Scan for the cell matching the given text and deliver its [x, y] coordinate at center. 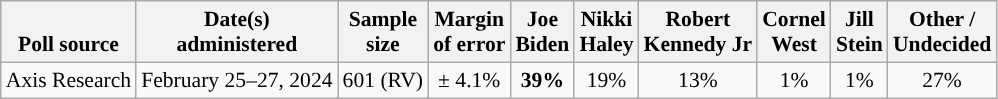
NikkiHaley [606, 32]
Other /Undecided [942, 32]
13% [698, 80]
27% [942, 80]
CornelWest [794, 32]
Marginof error [469, 32]
Poll source [68, 32]
± 4.1% [469, 80]
39% [542, 80]
601 (RV) [384, 80]
19% [606, 80]
RobertKennedy Jr [698, 32]
JillStein [860, 32]
JoeBiden [542, 32]
February 25–27, 2024 [236, 80]
Samplesize [384, 32]
Axis Research [68, 80]
Date(s)administered [236, 32]
